Determine the [X, Y] coordinate at the center of the cell enclosing the given text.  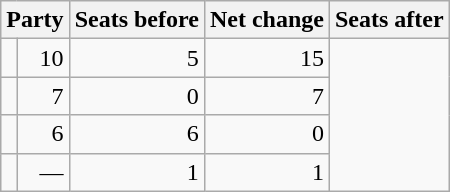
Net change [266, 20]
5 [136, 58]
10 [43, 58]
Seats before [136, 20]
Seats after [389, 20]
15 [266, 58]
Party [35, 20]
— [43, 172]
